Find where the given text appears and provide that cell's center as [X, Y] coordinate. 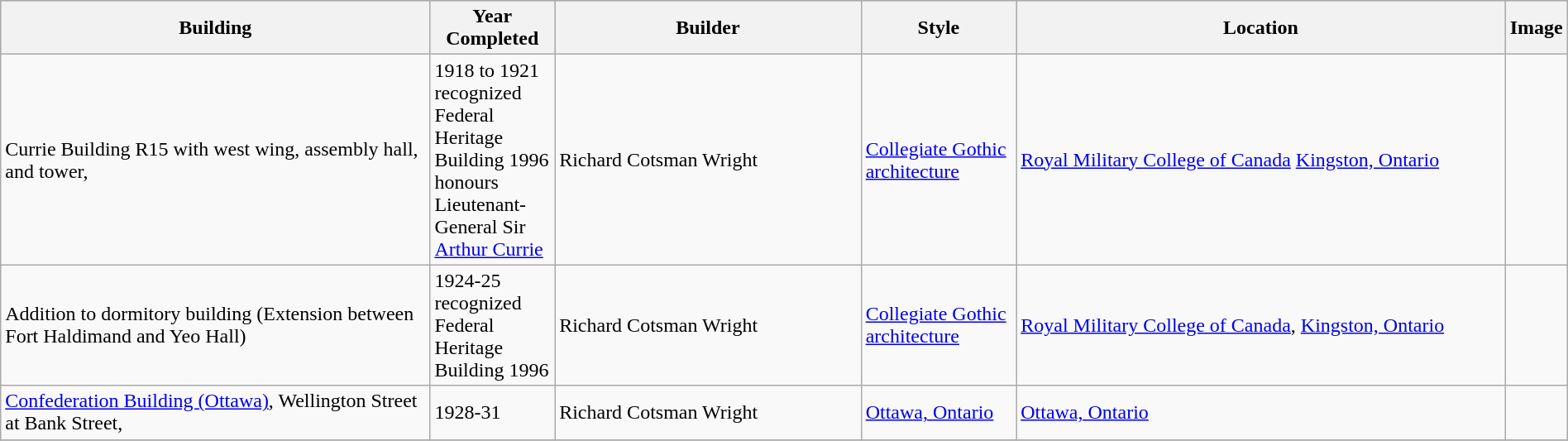
Builder [708, 28]
Image [1537, 28]
Location [1260, 28]
Building [215, 28]
1924-25 recognized Federal Heritage Building 1996 [493, 325]
1918 to 1921 recognized Federal Heritage Building 1996honours Lieutenant-General Sir Arthur Currie [493, 160]
Style [939, 28]
Addition to dormitory building (Extension between Fort Haldimand and Yeo Hall) [215, 325]
Confederation Building (Ottawa), Wellington Street at Bank Street, [215, 412]
Year Completed [493, 28]
Currie Building R15 with west wing, assembly hall, and tower, [215, 160]
Royal Military College of Canada Kingston, Ontario [1260, 160]
1928-31 [493, 412]
Royal Military College of Canada, Kingston, Ontario [1260, 325]
